Locate the cell with the specified text and output its (X, Y) center coordinate. 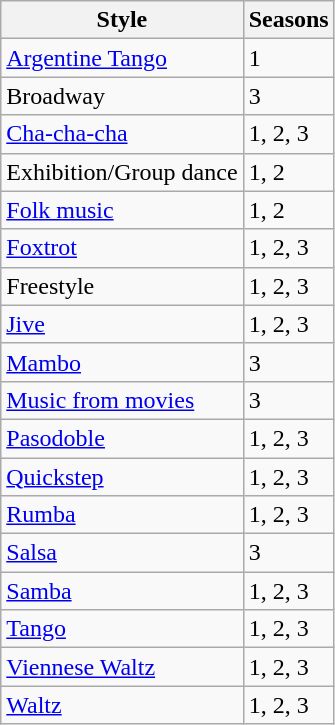
Salsa (122, 553)
Rumba (122, 515)
Argentine Tango (122, 58)
1 (288, 58)
Broadway (122, 96)
Music from movies (122, 400)
Freestyle (122, 286)
Quickstep (122, 477)
Waltz (122, 705)
Jive (122, 324)
Samba (122, 591)
Tango (122, 629)
Cha-cha-cha (122, 134)
Viennese Waltz (122, 667)
Pasodoble (122, 438)
Exhibition/Group dance (122, 172)
Folk music (122, 210)
Foxtrot (122, 248)
Seasons (288, 20)
Style (122, 20)
Mambo (122, 362)
